Determine the (X, Y) coordinate at the center of the cell enclosing the given text.  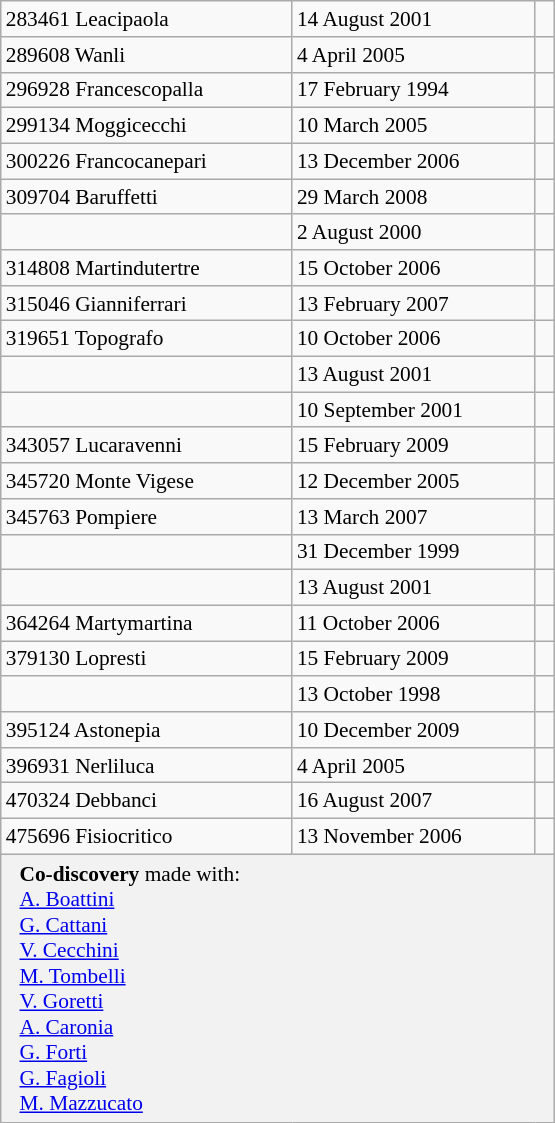
300226 Francocanepari (146, 161)
2 August 2000 (414, 232)
299134 Moggicecchi (146, 126)
16 August 2007 (414, 801)
345720 Monte Vigese (146, 481)
15 October 2006 (414, 268)
315046 Gianniferrari (146, 303)
17 February 1994 (414, 90)
289608 Wanli (146, 55)
12 December 2005 (414, 481)
31 December 1999 (414, 552)
Co-discovery made with: A. Boattini G. Cattani V. Cecchini M. Tombelli V. Goretti A. Caronia G. Forti G. Fagioli M. Mazzucato (278, 988)
14 August 2001 (414, 19)
396931 Nerliluca (146, 765)
13 March 2007 (414, 517)
314808 Martindutertre (146, 268)
319651 Topografo (146, 339)
10 March 2005 (414, 126)
296928 Francescopalla (146, 90)
475696 Fisiocritico (146, 836)
13 February 2007 (414, 303)
13 December 2006 (414, 161)
379130 Lopresti (146, 659)
13 October 1998 (414, 694)
13 November 2006 (414, 836)
364264 Martymartina (146, 623)
395124 Astonepia (146, 730)
345763 Pompiere (146, 517)
29 March 2008 (414, 197)
10 September 2001 (414, 410)
11 October 2006 (414, 623)
283461 Leacipaola (146, 19)
343057 Lucaravenni (146, 445)
10 October 2006 (414, 339)
470324 Debbanci (146, 801)
10 December 2009 (414, 730)
309704 Baruffetti (146, 197)
